Provide the [x, y] coordinate of the cell's center where the given text is located.  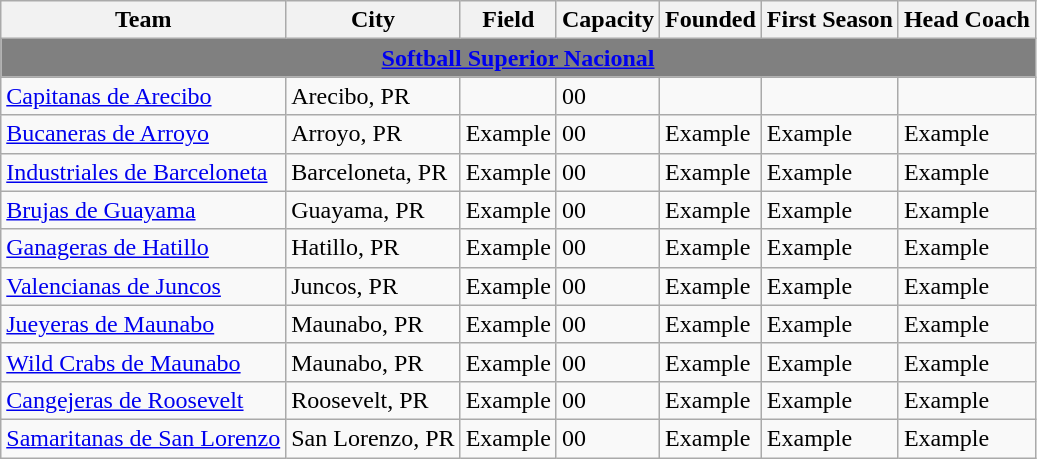
Wild Crabs de Maunabo [144, 362]
Juncos, PR [373, 286]
First Season [830, 20]
Samaritanas de San Lorenzo [144, 438]
Brujas de Guayama [144, 210]
City [373, 20]
Hatillo, PR [373, 248]
Capacity [608, 20]
Founded [711, 20]
Field [508, 20]
San Lorenzo, PR [373, 438]
Bucaneras de Arroyo [144, 134]
Industriales de Barceloneta [144, 172]
Ganageras de Hatillo [144, 248]
Softball Superior Nacional [518, 58]
Capitanas de Arecibo [144, 96]
Cangejeras de Roosevelt [144, 400]
Roosevelt, PR [373, 400]
Team [144, 20]
Arroyo, PR [373, 134]
Arecibo, PR [373, 96]
Barceloneta, PR [373, 172]
Valencianas de Juncos [144, 286]
Guayama, PR [373, 210]
Jueyeras de Maunabo [144, 324]
Head Coach [966, 20]
